Pinpoint the cell where the given text exists, returning its (X, Y) midpoint coordinate. 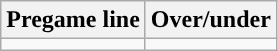
Pregame line (74, 20)
Over/under (210, 20)
